Capture the cell that displays the provided text and extract its [x, y] central coordinate. 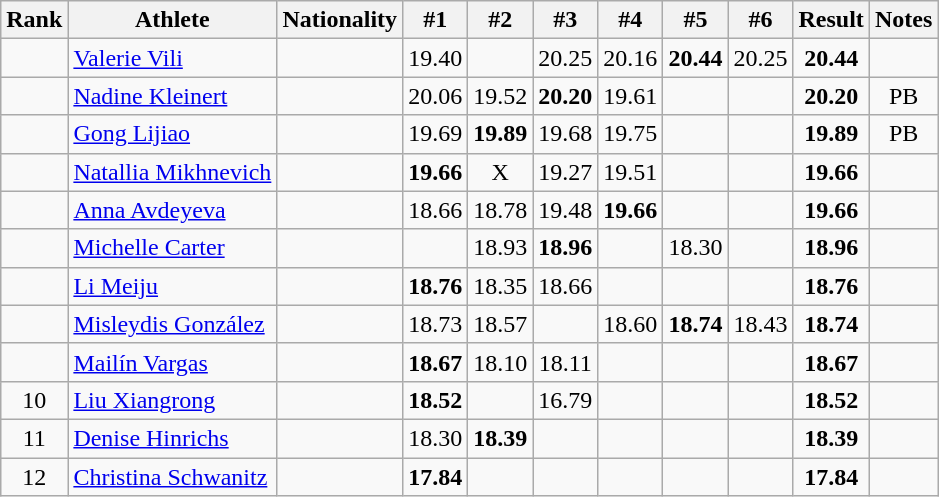
18.11 [566, 362]
Athlete [172, 20]
Mailín Vargas [172, 362]
Nationality [340, 20]
18.57 [500, 324]
Michelle Carter [172, 248]
18.93 [500, 248]
Nadine Kleinert [172, 96]
11 [34, 438]
#5 [696, 20]
18.10 [500, 362]
#4 [630, 20]
#6 [760, 20]
19.40 [436, 58]
#3 [566, 20]
19.52 [500, 96]
18.43 [760, 324]
Christina Schwanitz [172, 477]
Liu Xiangrong [172, 400]
18.73 [436, 324]
Li Meiju [172, 286]
Result [831, 20]
#2 [500, 20]
19.27 [566, 172]
10 [34, 400]
Rank [34, 20]
X [500, 172]
20.16 [630, 58]
Natallia Mikhnevich [172, 172]
19.75 [630, 134]
16.79 [566, 400]
Anna Avdeyeva [172, 210]
12 [34, 477]
Misleydis González [172, 324]
19.61 [630, 96]
18.60 [630, 324]
Denise Hinrichs [172, 438]
19.69 [436, 134]
#1 [436, 20]
20.06 [436, 96]
19.68 [566, 134]
19.51 [630, 172]
18.35 [500, 286]
18.78 [500, 210]
Notes [903, 20]
Valerie Vili [172, 58]
19.48 [566, 210]
Gong Lijiao [172, 134]
